Identify which cell holds the provided text, then report its (x, y) central coordinate. 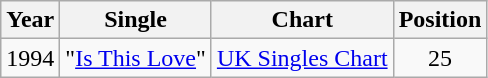
Single (136, 20)
Position (440, 20)
Year (30, 20)
1994 (30, 58)
UK Singles Chart (302, 58)
Chart (302, 20)
"Is This Love" (136, 58)
25 (440, 58)
